Determine the [x, y] coordinate at the center of the cell enclosing the given text.  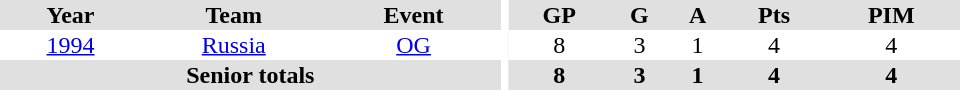
Senior totals [250, 75]
A [697, 15]
G [639, 15]
PIM [892, 15]
Team [234, 15]
1994 [70, 45]
Russia [234, 45]
Event [413, 15]
OG [413, 45]
Year [70, 15]
GP [559, 15]
Pts [774, 15]
